From the cell containing the given text, extract its center point as (X, Y) coordinate. 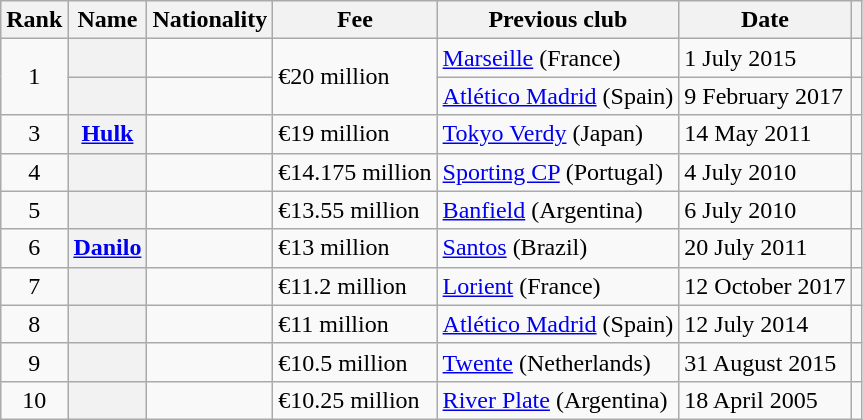
4 (34, 172)
Rank (34, 20)
€13 million (355, 248)
Nationality (210, 20)
9 February 2017 (765, 96)
Date (765, 20)
1 (34, 77)
9 (34, 362)
€11 million (355, 324)
12 October 2017 (765, 286)
7 (34, 286)
5 (34, 210)
Tokyo Verdy (Japan) (558, 134)
Lorient (France) (558, 286)
8 (34, 324)
Banfield (Argentina) (558, 210)
10 (34, 400)
Previous club (558, 20)
Fee (355, 20)
€10.5 million (355, 362)
18 April 2005 (765, 400)
€13.55 million (355, 210)
Sporting CP (Portugal) (558, 172)
€19 million (355, 134)
Hulk (108, 134)
6 July 2010 (765, 210)
4 July 2010 (765, 172)
Name (108, 20)
31 August 2015 (765, 362)
€10.25 million (355, 400)
€14.175 million (355, 172)
Santos (Brazil) (558, 248)
6 (34, 248)
20 July 2011 (765, 248)
€20 million (355, 77)
Marseille (France) (558, 58)
Danilo (108, 248)
€11.2 million (355, 286)
River Plate (Argentina) (558, 400)
1 July 2015 (765, 58)
3 (34, 134)
12 July 2014 (765, 324)
14 May 2011 (765, 134)
Twente (Netherlands) (558, 362)
